Find where the given text appears and provide that cell's center as (x, y) coordinate. 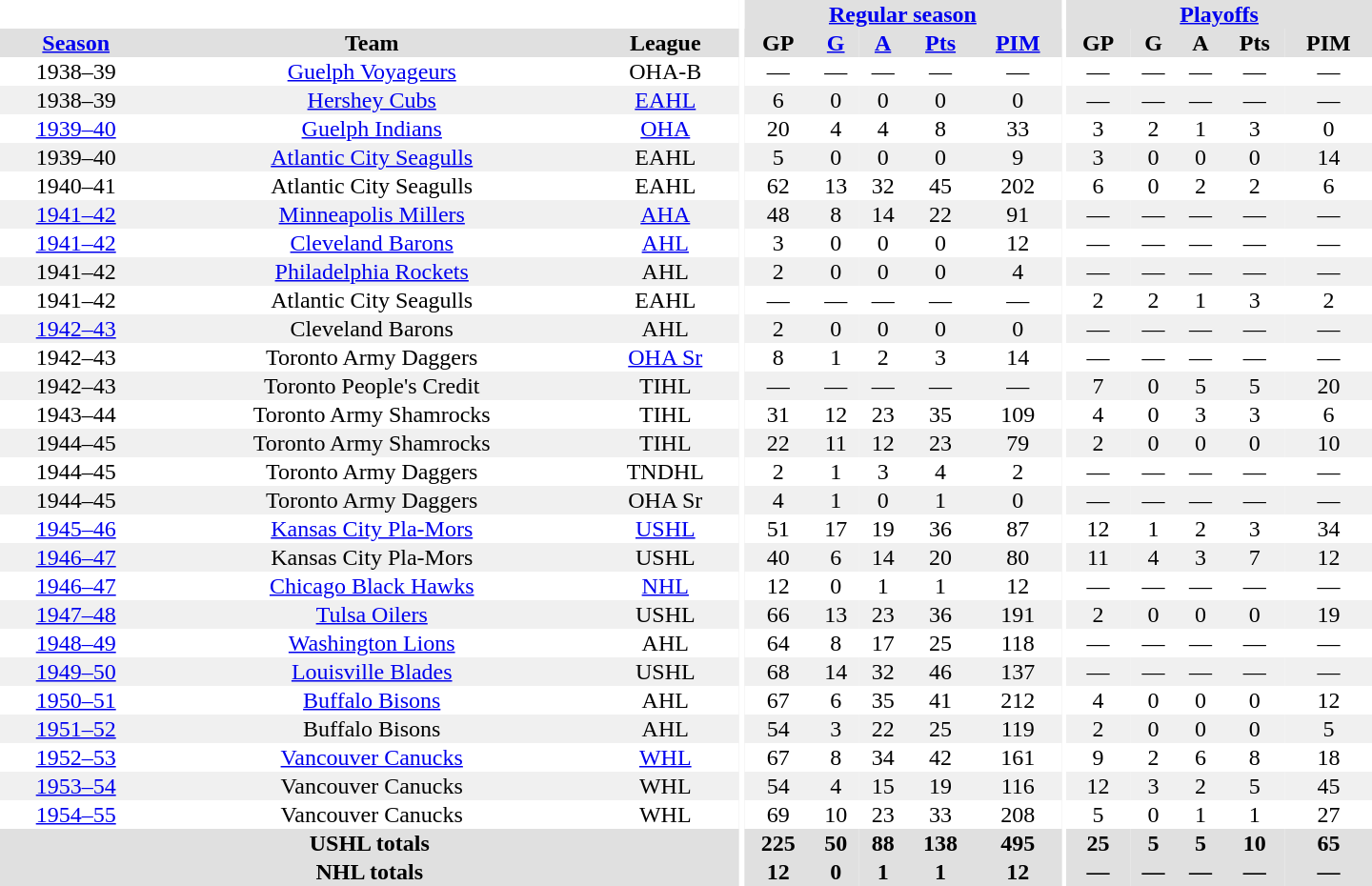
116 (1018, 786)
1952–53 (76, 757)
1949–50 (76, 672)
48 (777, 214)
79 (1018, 443)
Minneapolis Millers (372, 214)
Philadelphia Rockets (372, 272)
15 (882, 786)
87 (1018, 529)
27 (1328, 815)
Chicago Black Hawks (372, 586)
NHL (665, 586)
1947–48 (76, 614)
1954–55 (76, 815)
50 (835, 843)
65 (1328, 843)
225 (777, 843)
Team (372, 43)
Toronto People's Credit (372, 386)
208 (1018, 815)
Regular season (903, 14)
1943–44 (76, 414)
31 (777, 414)
NHL totals (370, 872)
137 (1018, 672)
191 (1018, 614)
42 (939, 757)
18 (1328, 757)
League (665, 43)
USHL totals (370, 843)
1945–46 (76, 529)
68 (777, 672)
Louisville Blades (372, 672)
51 (777, 529)
202 (1018, 186)
TNDHL (665, 472)
138 (939, 843)
1940–41 (76, 186)
1950–51 (76, 700)
41 (939, 700)
46 (939, 672)
AHA (665, 214)
Season (76, 43)
Washington Lions (372, 643)
Guelph Indians (372, 129)
Hershey Cubs (372, 100)
OHA-B (665, 71)
91 (1018, 214)
212 (1018, 700)
80 (1018, 557)
62 (777, 186)
OHA (665, 129)
109 (1018, 414)
118 (1018, 643)
40 (777, 557)
Playoffs (1220, 14)
Guelph Voyageurs (372, 71)
1951–52 (76, 729)
88 (882, 843)
495 (1018, 843)
69 (777, 815)
64 (777, 643)
Tulsa Oilers (372, 614)
161 (1018, 757)
119 (1018, 729)
1948–49 (76, 643)
66 (777, 614)
1953–54 (76, 786)
